Determine the (x, y) coordinate at the center of the cell enclosing the given text.  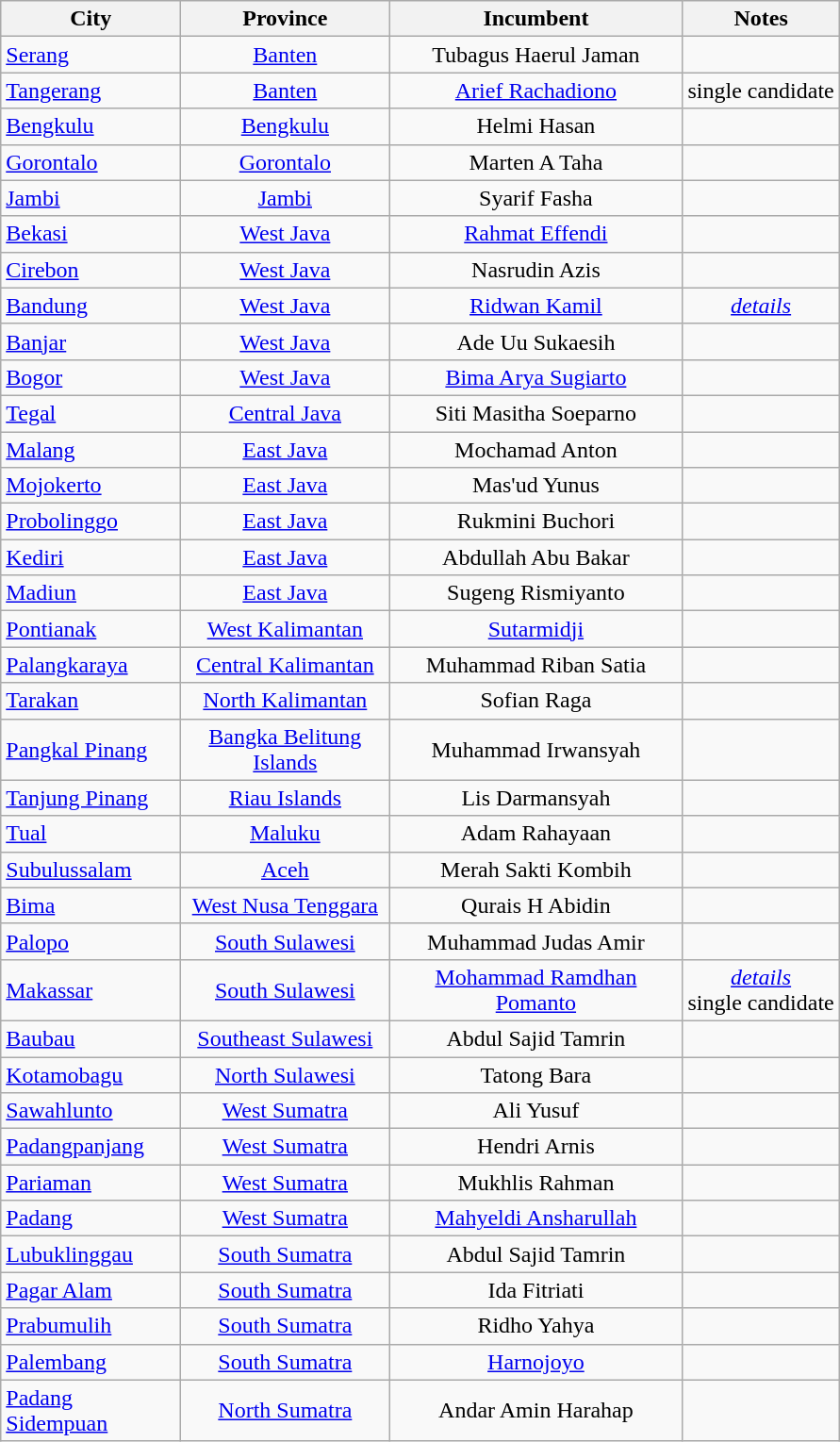
Padang Sidempuan (91, 1411)
Lis Darmansyah (535, 798)
Prabumulih (91, 1326)
Nasrudin Azis (535, 270)
Abdullah Abu Bakar (535, 557)
North Kalimantan (285, 701)
Arief Rachadiono (535, 91)
Qurais H Abidin (535, 905)
Rukmini Buchori (535, 522)
Palembang (91, 1362)
Southeast Sulawesi (285, 1038)
Notes (761, 19)
Tarakan (91, 701)
Ade Uu Sukaesih (535, 341)
Muhammad Irwansyah (535, 749)
Sofian Raga (535, 701)
Padangpanjang (91, 1147)
Province (285, 19)
Central Kalimantan (285, 665)
Maluku (285, 834)
Mahyeldi Ansharullah (535, 1218)
Muhammad Riban Satia (535, 665)
Madiun (91, 593)
Bima Arya Sugiarto (535, 377)
Lubuklinggau (91, 1254)
Pagar Alam (91, 1290)
Syarif Fasha (535, 198)
detailssingle candidate (761, 990)
Hendri Arnis (535, 1147)
Padang (91, 1218)
Mas'ud Yunus (535, 486)
Andar Amin Harahap (535, 1411)
Sugeng Rismiyanto (535, 593)
West Nusa Tenggara (285, 905)
Incumbent (535, 19)
Bandung (91, 306)
Mojokerto (91, 486)
Palopo (91, 941)
Mukhlis Rahman (535, 1183)
Pontianak (91, 629)
Tangerang (91, 91)
details (761, 306)
Sutarmidji (535, 629)
Ali Yusuf (535, 1111)
Rahmat Effendi (535, 234)
Makassar (91, 990)
Kediri (91, 557)
Pangkal Pinang (91, 749)
single candidate (761, 91)
Subulussalam (91, 870)
Riau Islands (285, 798)
Bekasi (91, 234)
Ridho Yahya (535, 1326)
Merah Sakti Kombih (535, 870)
Malang (91, 450)
Ridwan Kamil (535, 306)
Helmi Hasan (535, 126)
Adam Rahayaan (535, 834)
Palangkaraya (91, 665)
Tatong Bara (535, 1074)
Bima (91, 905)
Central Java (285, 413)
Muhammad Judas Amir (535, 941)
Tanjung Pinang (91, 798)
Pariaman (91, 1183)
North Sulawesi (285, 1074)
West Kalimantan (285, 629)
Cirebon (91, 270)
Serang (91, 55)
Baubau (91, 1038)
Sawahlunto (91, 1111)
North Sumatra (285, 1411)
Harnojoyo (535, 1362)
Banjar (91, 341)
Probolinggo (91, 522)
Siti Masitha Soeparno (535, 413)
Bangka Belitung Islands (285, 749)
Tegal (91, 413)
Mohammad Ramdhan Pomanto (535, 990)
City (91, 19)
Aceh (285, 870)
Tual (91, 834)
Mochamad Anton (535, 450)
Ida Fitriati (535, 1290)
Kotamobagu (91, 1074)
Tubagus Haerul Jaman (535, 55)
Bogor (91, 377)
Marten A Taha (535, 162)
